Provide the (x, y) coordinate of the cell's center where the given text is located.  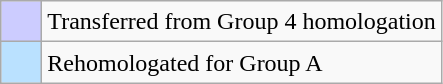
Rehomologated for Group A (242, 62)
Transferred from Group 4 homologation (242, 22)
